For the text-containing cell, return its midpoint in (x, y) coordinate format. 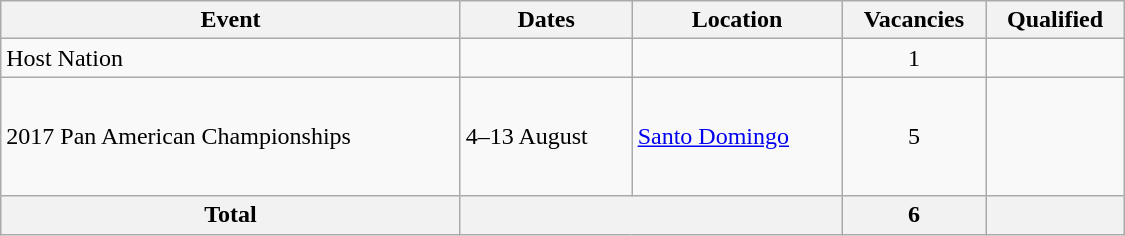
Event (230, 20)
Santo Domingo (737, 136)
Dates (546, 20)
Vacancies (914, 20)
1 (914, 58)
4–13 August (546, 136)
5 (914, 136)
6 (914, 215)
Location (737, 20)
Host Nation (230, 58)
Total (230, 215)
Qualified (1055, 20)
2017 Pan American Championships (230, 136)
